Capture the cell that displays the provided text and extract its (x, y) central coordinate. 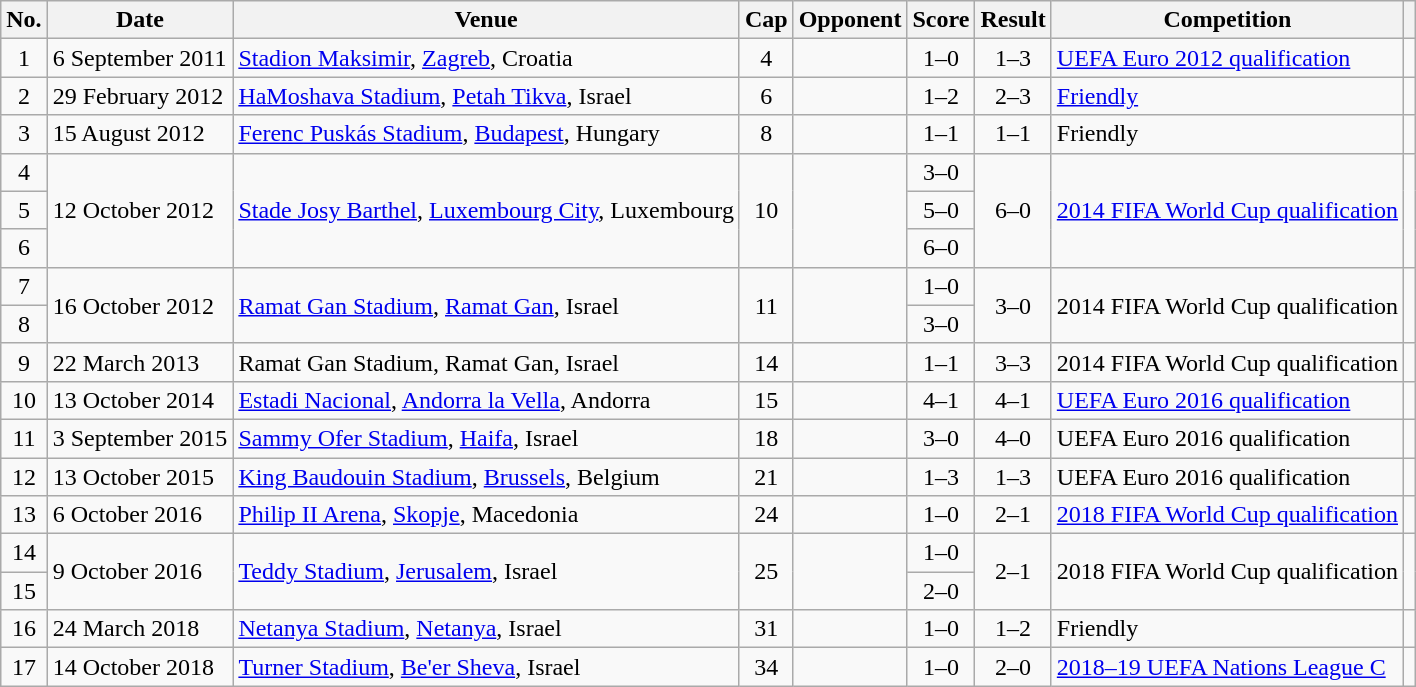
9 October 2016 (140, 572)
Netanya Stadium, Netanya, Israel (486, 629)
Competition (1227, 20)
UEFA Euro 2012 qualification (1227, 58)
HaMoshava Stadium, Petah Tikva, Israel (486, 96)
2 (24, 96)
2–3 (1013, 96)
15 August 2012 (140, 134)
Venue (486, 20)
3 (24, 134)
Cap (766, 20)
29 February 2012 (140, 96)
6 September 2011 (140, 58)
Turner Stadium, Be'er Sheva, Israel (486, 667)
13 October 2015 (140, 477)
Teddy Stadium, Jerusalem, Israel (486, 572)
Date (140, 20)
22 March 2013 (140, 362)
4–0 (1013, 438)
3 September 2015 (140, 438)
Score (941, 20)
13 (24, 515)
14 October 2018 (140, 667)
Stadion Maksimir, Zagreb, Croatia (486, 58)
21 (766, 477)
5–0 (941, 210)
Sammy Ofer Stadium, Haifa, Israel (486, 438)
Estadi Nacional, Andorra la Vella, Andorra (486, 400)
13 October 2014 (140, 400)
24 March 2018 (140, 629)
31 (766, 629)
5 (24, 210)
King Baudouin Stadium, Brussels, Belgium (486, 477)
3–3 (1013, 362)
12 (24, 477)
6 October 2016 (140, 515)
Result (1013, 20)
17 (24, 667)
Philip II Arena, Skopje, Macedonia (486, 515)
2018–19 UEFA Nations League C (1227, 667)
No. (24, 20)
25 (766, 572)
1 (24, 58)
12 October 2012 (140, 210)
24 (766, 515)
18 (766, 438)
Opponent (850, 20)
9 (24, 362)
16 (24, 629)
Ferenc Puskás Stadium, Budapest, Hungary (486, 134)
Stade Josy Barthel, Luxembourg City, Luxembourg (486, 210)
7 (24, 286)
16 October 2012 (140, 305)
34 (766, 667)
